Provide the (x, y) coordinate of the cell's center where the given text is located.  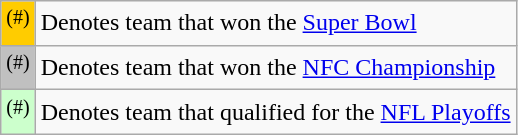
Denotes team that won the NFC Championship (276, 68)
Denotes team that won the Super Bowl (276, 24)
Denotes team that qualified for the NFL Playoffs (276, 112)
